Provide the [x, y] coordinate of the cell's center where the given text is located.  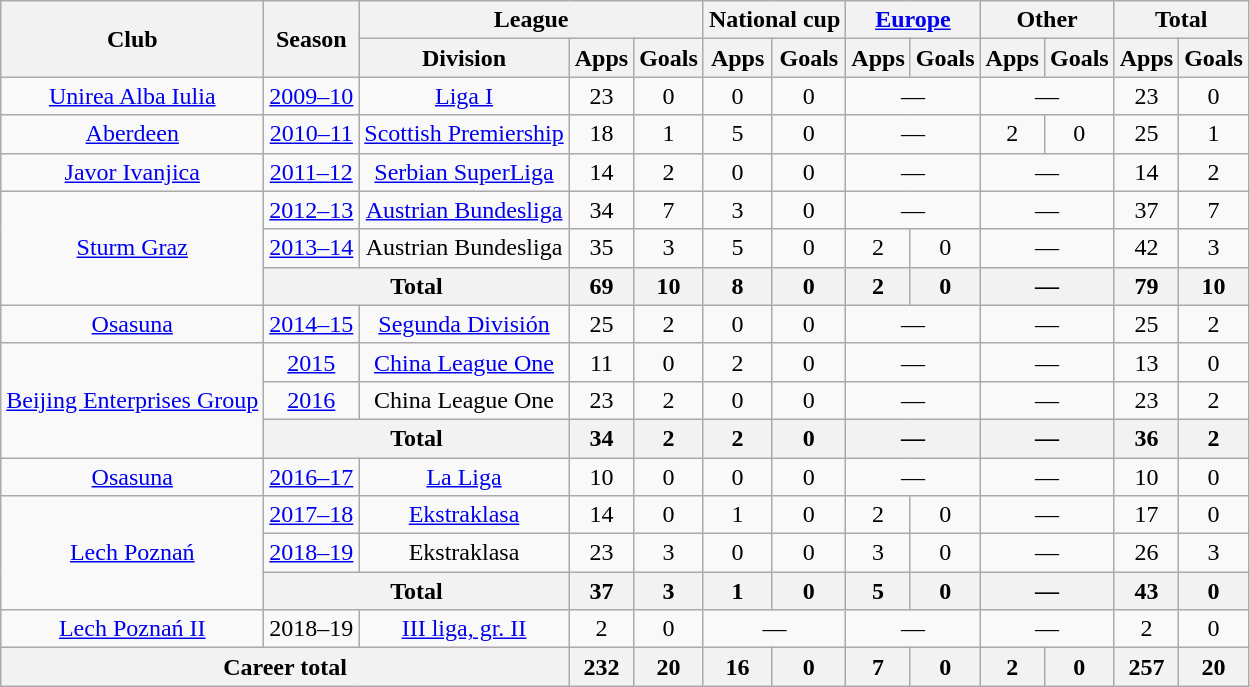
League [532, 20]
232 [601, 667]
2010–11 [312, 134]
Lech Poznań [132, 553]
2011–12 [312, 172]
Liga I [464, 96]
Aberdeen [132, 134]
2013–14 [312, 248]
Division [464, 58]
18 [601, 134]
257 [1146, 667]
Other [1047, 20]
2016 [312, 400]
43 [1146, 591]
Club [132, 39]
Beijing Enterprises Group [132, 400]
Sturm Graz [132, 248]
Lech Poznań II [132, 629]
79 [1146, 286]
2014–15 [312, 324]
La Liga [464, 477]
26 [1146, 553]
Serbian SuperLiga [464, 172]
11 [601, 362]
Scottish Premiership [464, 134]
Europe [913, 20]
2009–10 [312, 96]
36 [1146, 438]
Segunda División [464, 324]
16 [737, 667]
Season [312, 39]
35 [601, 248]
III liga, gr. II [464, 629]
13 [1146, 362]
Javor Ivanjica [132, 172]
2016–17 [312, 477]
National cup [774, 20]
8 [737, 286]
2017–18 [312, 515]
69 [601, 286]
2015 [312, 362]
17 [1146, 515]
2012–13 [312, 210]
42 [1146, 248]
Career total [285, 667]
Unirea Alba Iulia [132, 96]
